Output the (x, y) coordinate of the center of the cell containing the given text.  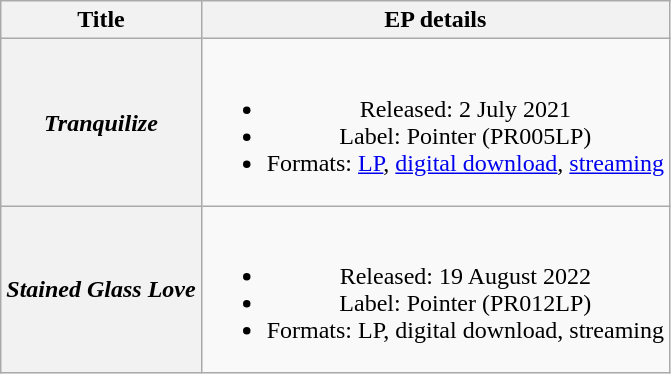
Title (101, 20)
Stained Glass Love (101, 290)
Released: 2 July 2021Label: Pointer (PR005LP)Formats: LP, digital download, streaming (435, 122)
Released: 19 August 2022Label: Pointer (PR012LP)Formats: LP, digital download, streaming (435, 290)
EP details (435, 20)
Tranquilize (101, 122)
